Detect which cell encompasses the target text, then output its [X, Y] center coordinate. 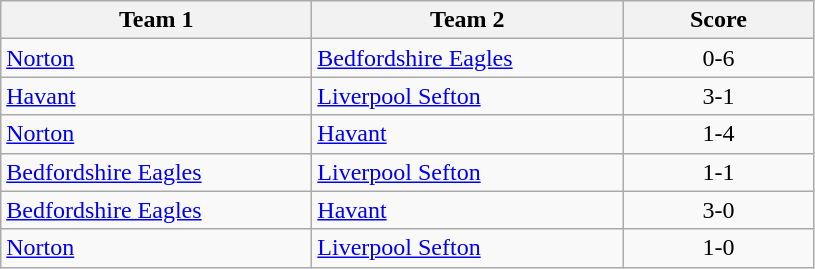
Team 1 [156, 20]
1-4 [718, 134]
Score [718, 20]
1-0 [718, 248]
3-0 [718, 210]
0-6 [718, 58]
1-1 [718, 172]
3-1 [718, 96]
Team 2 [468, 20]
